For the text-containing cell, return its midpoint in [X, Y] coordinate format. 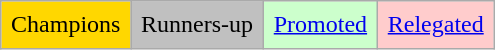
Promoted [320, 25]
Champions [66, 25]
Runners-up [198, 25]
Relegated [436, 25]
